Identify which cell holds the provided text, then report its (X, Y) central coordinate. 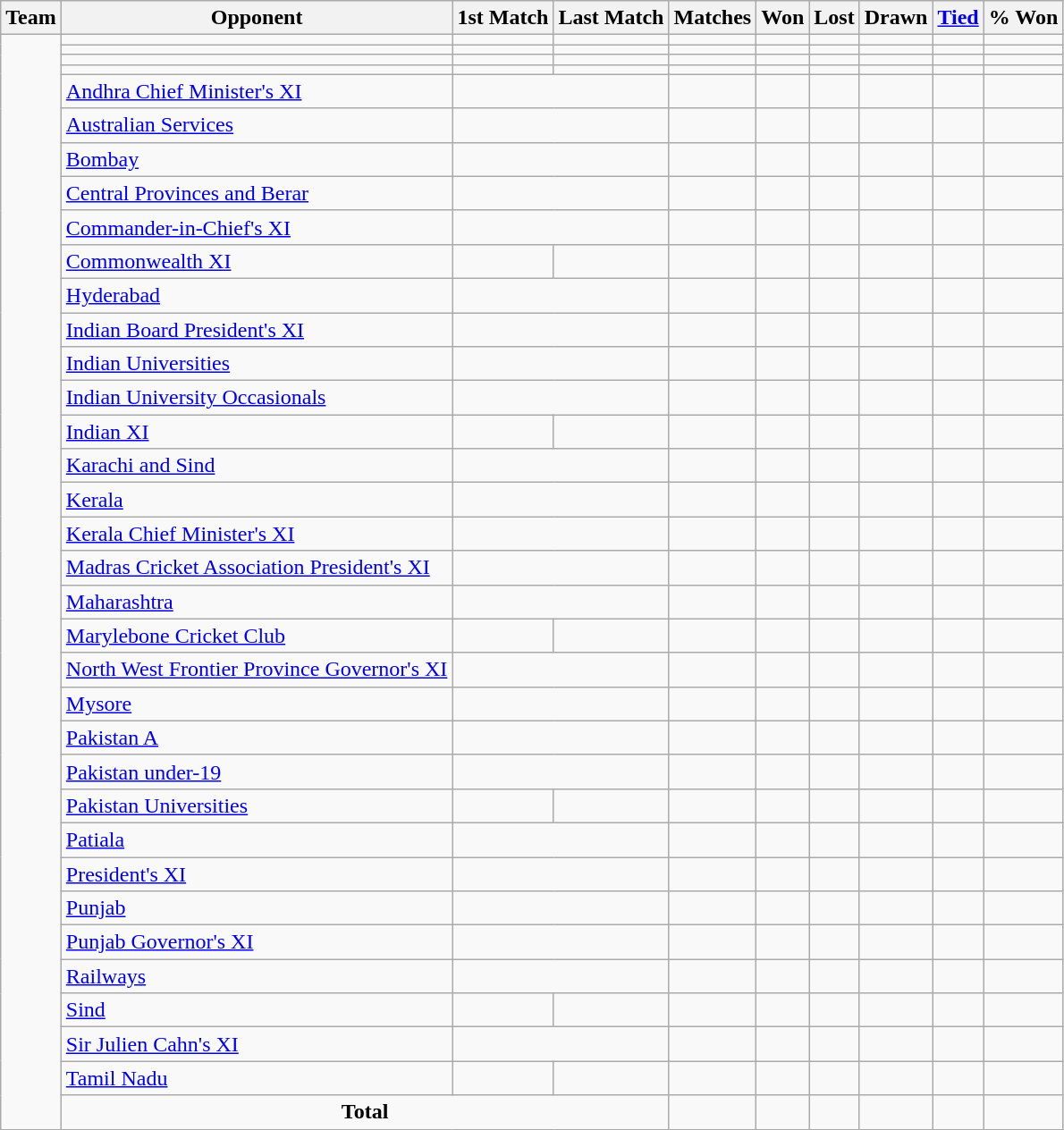
Opponent (257, 18)
Drawn (896, 18)
Kerala (257, 500)
Commander-in-Chief's XI (257, 227)
Indian XI (257, 432)
Tamil Nadu (257, 1078)
1st Match (502, 18)
Tied (958, 18)
North West Frontier Province Governor's XI (257, 670)
Lost (834, 18)
% Won (1023, 18)
Hyderabad (257, 295)
Punjab (257, 908)
Madras Cricket Association President's XI (257, 568)
Andhra Chief Minister's XI (257, 91)
Kerala Chief Minister's XI (257, 534)
Pakistan Universities (257, 805)
Won (783, 18)
Commonwealth XI (257, 261)
Indian Board President's XI (257, 330)
Patiala (257, 839)
Railways (257, 976)
Team (31, 18)
Bombay (257, 159)
Sir Julien Cahn's XI (257, 1044)
Last Match (612, 18)
Karachi and Sind (257, 466)
Matches (713, 18)
Indian Universities (257, 364)
Central Provinces and Berar (257, 193)
Sind (257, 1010)
Australian Services (257, 125)
Total (365, 1112)
Marylebone Cricket Club (257, 636)
Maharashtra (257, 602)
Punjab Governor's XI (257, 942)
Indian University Occasionals (257, 398)
Pakistan under-19 (257, 772)
President's XI (257, 873)
Pakistan A (257, 738)
Mysore (257, 704)
